Output the [x, y] coordinate of the center of the cell containing the given text.  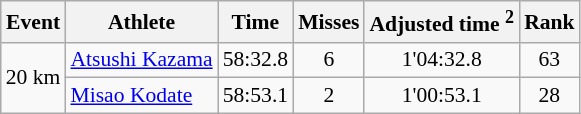
28 [550, 96]
Misao Kodate [141, 96]
Rank [550, 22]
Atsushi Kazama [141, 60]
1'04:32.8 [442, 60]
58:32.8 [256, 60]
Athlete [141, 22]
1'00:53.1 [442, 96]
20 km [34, 78]
Misses [328, 22]
Time [256, 22]
Event [34, 22]
2 [328, 96]
63 [550, 60]
6 [328, 60]
58:53.1 [256, 96]
Adjusted time 2 [442, 22]
